Output the [X, Y] coordinate of the center of the cell containing the given text.  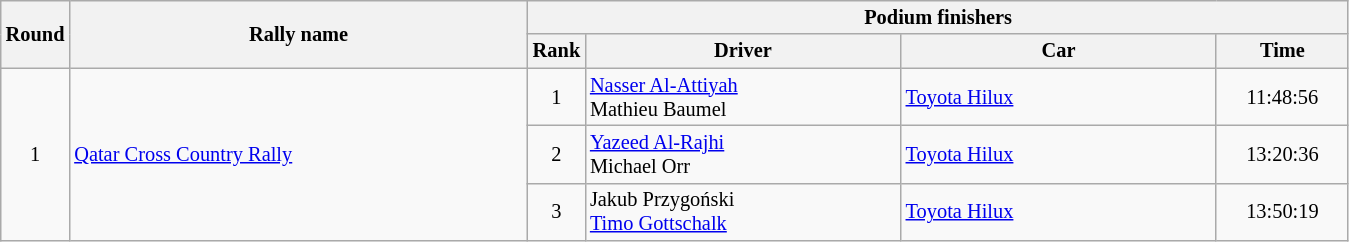
Car [1059, 51]
Time [1282, 51]
Podium finishers [938, 17]
13:20:36 [1282, 154]
2 [556, 154]
Nasser Al-Attiyah Mathieu Baumel [743, 97]
3 [556, 212]
Driver [743, 51]
11:48:56 [1282, 97]
Jakub Przygoński Timo Gottschalk [743, 212]
Round [36, 34]
Yazeed Al-Rajhi Michael Orr [743, 154]
Rank [556, 51]
13:50:19 [1282, 212]
Rally name [298, 34]
Qatar Cross Country Rally [298, 154]
